From the cell containing the given text, extract its center point as (X, Y) coordinate. 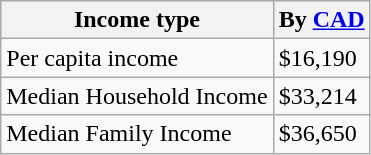
Median Family Income (137, 134)
$33,214 (322, 96)
Income type (137, 20)
Per capita income (137, 58)
By CAD (322, 20)
$16,190 (322, 58)
Median Household Income (137, 96)
$36,650 (322, 134)
